Find where the given text appears and provide that cell's center as (x, y) coordinate. 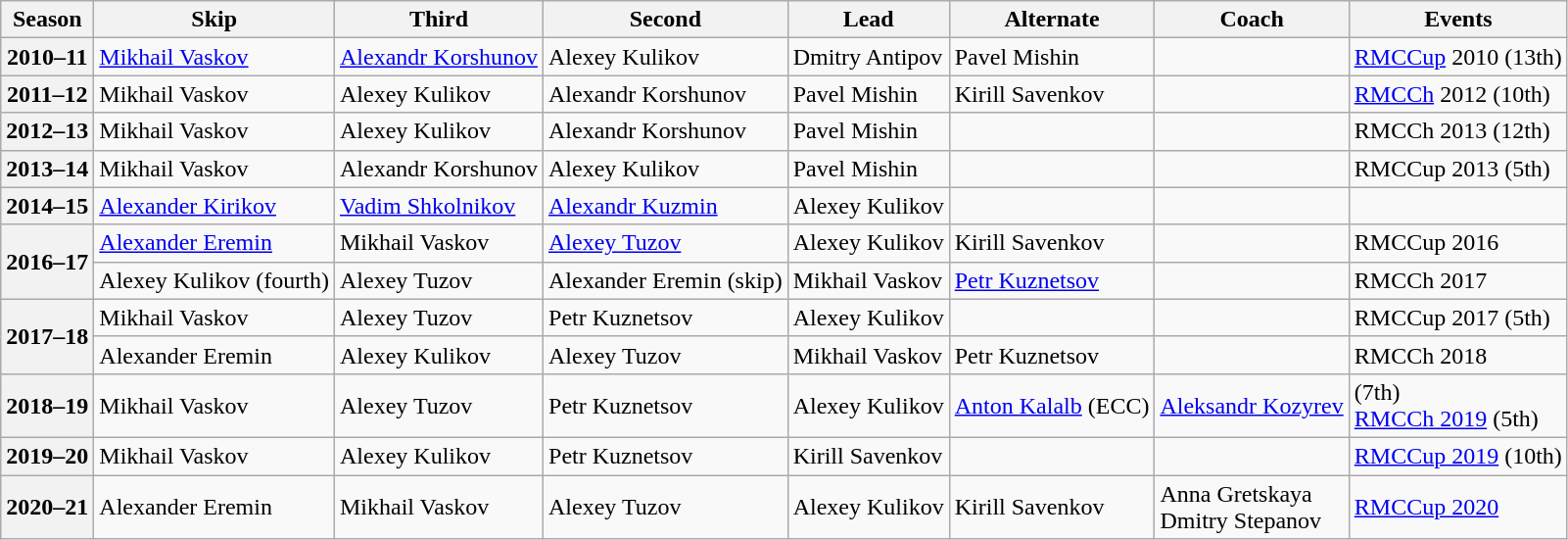
Season (47, 20)
RMCCh 2017 (1457, 280)
Alternate (1052, 20)
2017–18 (47, 336)
(7th)RMCCh 2019 (5th) (1457, 406)
Events (1457, 20)
2010–11 (47, 57)
Second (666, 20)
2019–20 (47, 456)
Alexander Kirikov (214, 206)
RMCCup 2019 (10th) (1457, 456)
Alexandr Kuzmin (666, 206)
RMCCup 2020 (1457, 506)
2013–14 (47, 169)
RMCCup 2016 (1457, 243)
Alexey Kulikov (fourth) (214, 280)
Coach (1252, 20)
Skip (214, 20)
Third (439, 20)
2018–19 (47, 406)
2011–12 (47, 94)
2020–21 (47, 506)
RMCCup 2017 (5th) (1457, 318)
RMCCh 2018 (1457, 355)
Anna Gretskaya Dmitry Stepanov (1252, 506)
2016–17 (47, 262)
Anton Kalalb (ECC) (1052, 406)
RMCCup 2010 (13th) (1457, 57)
2012–13 (47, 131)
Vadim Shkolnikov (439, 206)
RMCCh 2012 (10th) (1457, 94)
RMCCup 2013 (5th) (1457, 169)
Dmitry Antipov (868, 57)
Alexander Eremin (skip) (666, 280)
Aleksandr Kozyrev (1252, 406)
Lead (868, 20)
RMCCh 2013 (12th) (1457, 131)
2014–15 (47, 206)
